Return the (x, y) coordinate for the center point of the cell that contains the specified text.  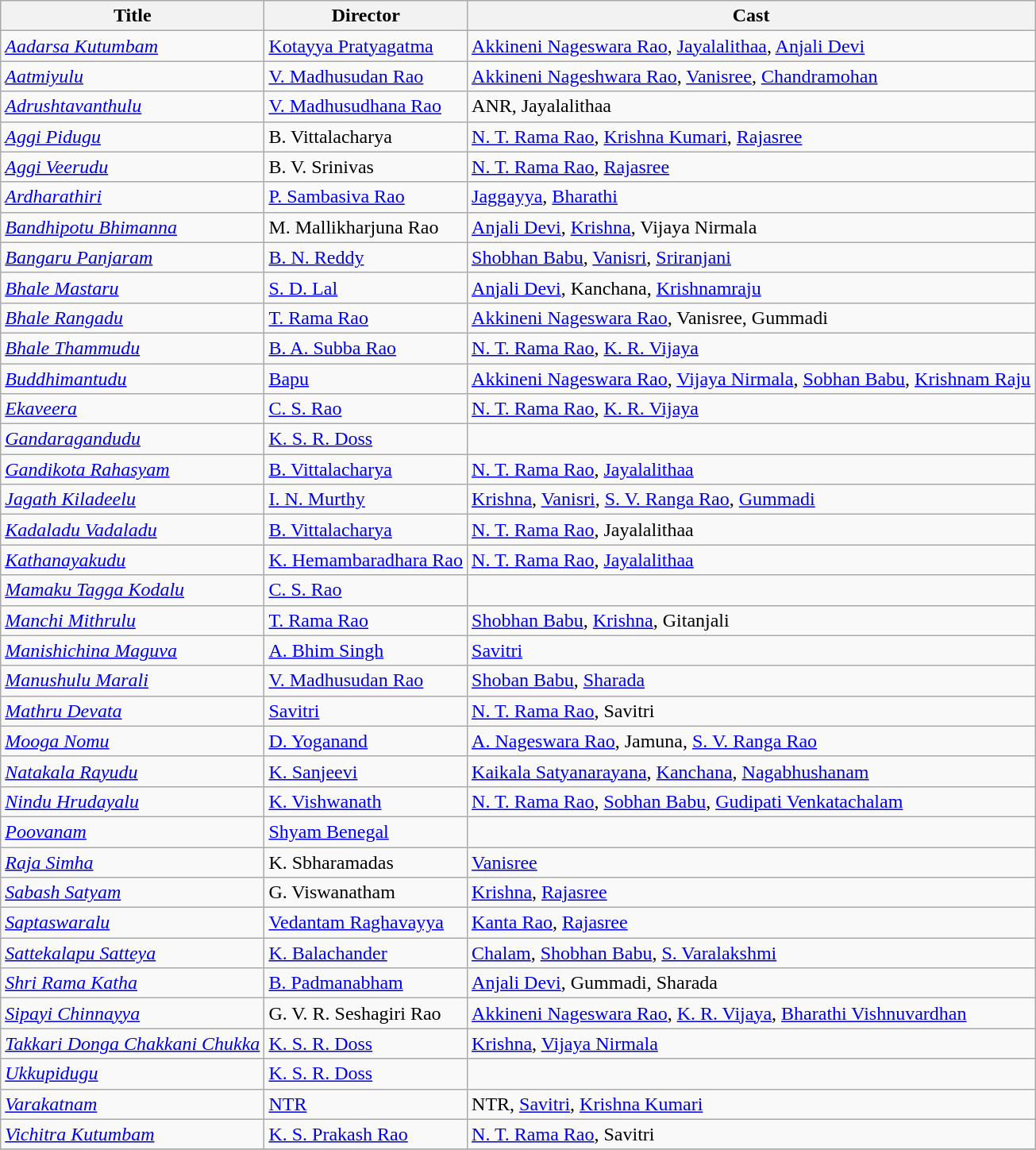
Vedantam Raghavayya (366, 923)
Krishna, Vijaya Nirmala (751, 1044)
Ukkupidugu (133, 1074)
Shobhan Babu, Vanisri, Sriranjani (751, 257)
K. Sanjeevi (366, 771)
NTR (366, 1104)
Saptaswaralu (133, 923)
K. Vishwanath (366, 801)
B. V. Srinivas (366, 167)
Aadarsa Kutumbam (133, 46)
Kotayya Pratyagatma (366, 46)
Kaikala Satyanarayana, Kanchana, Nagabhushanam (751, 771)
Akkineni Nageshwara Rao, Vanisree, Chandramohan (751, 76)
S. D. Lal (366, 287)
Anjali Devi, Kanchana, Krishnamraju (751, 287)
Aatmiyulu (133, 76)
Shoban Babu, Sharada (751, 681)
A. Nageswara Rao, Jamuna, S. V. Ranga Rao (751, 741)
Manishichina Maguva (133, 650)
Bhale Thammudu (133, 348)
Kathanayakudu (133, 560)
B. N. Reddy (366, 257)
Jagath Kiladeelu (133, 500)
ANR, Jayalalithaa (751, 106)
Sipayi Chinnayya (133, 1013)
A. Bhim Singh (366, 650)
M. Mallikharjuna Rao (366, 227)
Anjali Devi, Gummadi, Sharada (751, 983)
Chalam, Shobhan Babu, S. Varalakshmi (751, 953)
Poovanam (133, 832)
Aggi Pidugu (133, 137)
G. Viswanatham (366, 893)
Mooga Nomu (133, 741)
Kanta Rao, Rajasree (751, 923)
Mamaku Tagga Kodalu (133, 590)
Gandikota Rahasyam (133, 469)
Anjali Devi, Krishna, Vijaya Nirmala (751, 227)
Nindu Hrudayalu (133, 801)
K. Hemambaradhara Rao (366, 560)
Manushulu Marali (133, 681)
Bhale Mastaru (133, 287)
Cast (751, 16)
Akkineni Nageswara Rao, K. R. Vijaya, Bharathi Vishnuvardhan (751, 1013)
N. T. Rama Rao, Sobhan Babu, Gudipati Venkatachalam (751, 801)
Jaggayya, Bharathi (751, 197)
Krishna, Rajasree (751, 893)
NTR, Savitri, Krishna Kumari (751, 1104)
Raja Simha (133, 862)
Manchi Mithrulu (133, 620)
D. Yoganand (366, 741)
Ardharathiri (133, 197)
Natakala Rayudu (133, 771)
Sattekalapu Satteya (133, 953)
Sabash Satyam (133, 893)
K. Sbharamadas (366, 862)
K. S. Prakash Rao (366, 1134)
Shyam Benegal (366, 832)
Mathru Devata (133, 711)
Akkineni Nageswara Rao, Vijaya Nirmala, Sobhan Babu, Krishnam Raju (751, 379)
Takkari Donga Chakkani Chukka (133, 1044)
P. Sambasiva Rao (366, 197)
Buddhimantudu (133, 379)
Aggi Veerudu (133, 167)
Varakatnam (133, 1104)
G. V. R. Seshagiri Rao (366, 1013)
V. Madhusudhana Rao (366, 106)
Bangaru Panjaram (133, 257)
B. Padmanabham (366, 983)
B. A. Subba Rao (366, 348)
Akkineni Nageswara Rao, Jayalalithaa, Anjali Devi (751, 46)
Shobhan Babu, Krishna, Gitanjali (751, 620)
I. N. Murthy (366, 500)
N. T. Rama Rao, Rajasree (751, 167)
Ekaveera (133, 409)
Vichitra Kutumbam (133, 1134)
Vanisree (751, 862)
Akkineni Nageswara Rao, Vanisree, Gummadi (751, 318)
Gandaragandudu (133, 439)
Krishna, Vanisri, S. V. Ranga Rao, Gummadi (751, 500)
N. T. Rama Rao, Krishna Kumari, Rajasree (751, 137)
Bandhipotu Bhimanna (133, 227)
Bapu (366, 379)
K. Balachander (366, 953)
Shri Rama Katha (133, 983)
Director (366, 16)
Kadaladu Vadaladu (133, 530)
Adrushtavanthulu (133, 106)
Title (133, 16)
Bhale Rangadu (133, 318)
